Capture the cell that displays the provided text and extract its [X, Y] central coordinate. 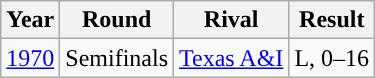
Rival [232, 20]
Round [117, 20]
Year [30, 20]
Semifinals [117, 58]
1970 [30, 58]
Result [332, 20]
L, 0–16 [332, 58]
Texas A&I [232, 58]
